Pinpoint the cell where the given text exists, returning its [X, Y] midpoint coordinate. 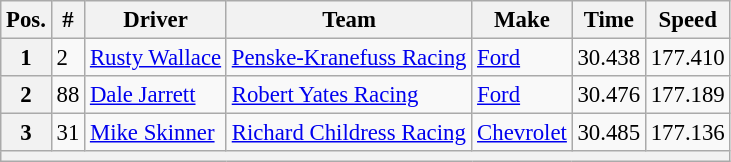
Rusty Wallace [156, 58]
Team [348, 20]
177.136 [688, 133]
Time [608, 20]
# [68, 20]
31 [68, 133]
Driver [156, 20]
Speed [688, 20]
Richard Childress Racing [348, 133]
Make [522, 20]
30.476 [608, 95]
Robert Yates Racing [348, 95]
3 [26, 133]
1 [26, 58]
88 [68, 95]
Pos. [26, 20]
Chevrolet [522, 133]
Penske-Kranefuss Racing [348, 58]
177.189 [688, 95]
30.438 [608, 58]
Mike Skinner [156, 133]
Dale Jarrett [156, 95]
177.410 [688, 58]
30.485 [608, 133]
